Return the (X, Y) coordinate for the center point of the cell that contains the specified text.  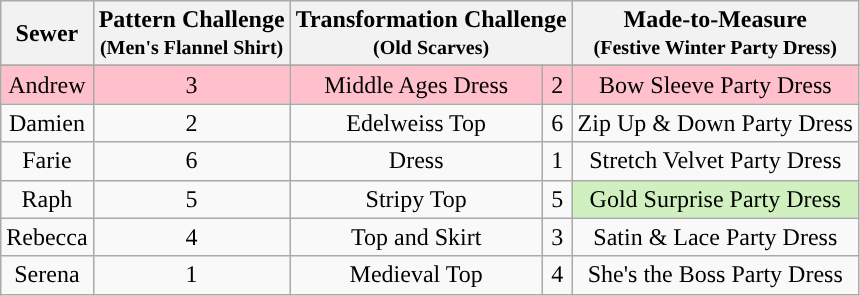
Dress (416, 161)
Serena (47, 275)
Stripy Top (416, 199)
Edelweiss Top (416, 123)
Middle Ages Dress (416, 85)
She's the Boss Party Dress (715, 275)
Zip Up & Down Party Dress (715, 123)
Andrew (47, 85)
Farie (47, 161)
Pattern Challenge(Men's Flannel Shirt) (192, 34)
Rebecca (47, 237)
Top and Skirt (416, 237)
Sewer (47, 34)
Stretch Velvet Party Dress (715, 161)
Transformation Challenge(Old Scarves) (431, 34)
Bow Sleeve Party Dress (715, 85)
Made-to-Measure(Festive Winter Party Dress) (715, 34)
Satin & Lace Party Dress (715, 237)
Gold Surprise Party Dress (715, 199)
Raph (47, 199)
Damien (47, 123)
Medieval Top (416, 275)
